For the text-containing cell, return its midpoint in [X, Y] coordinate format. 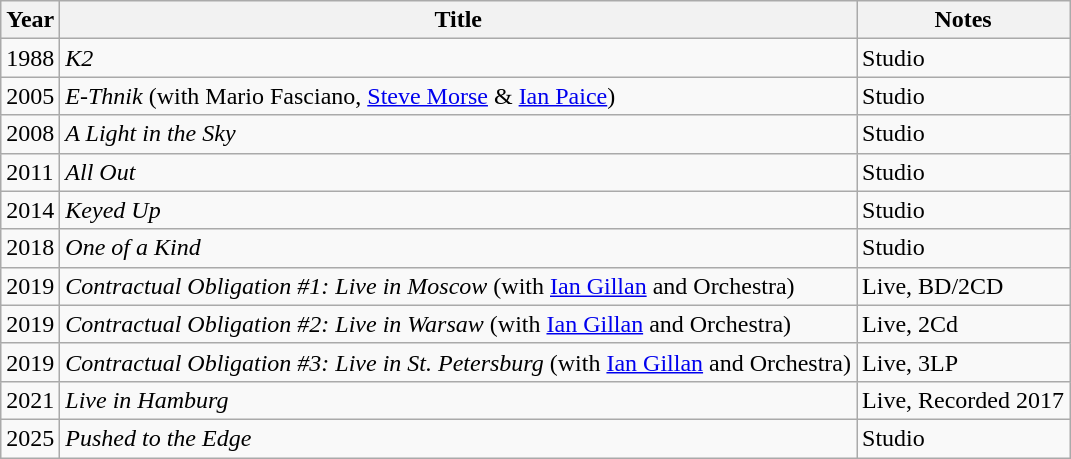
Contractual Obligation #2: Live in Warsaw (with Ian Gillan and Orchestra) [458, 324]
Title [458, 20]
Pushed to the Edge [458, 438]
2021 [30, 400]
K2 [458, 58]
2025 [30, 438]
A Light in the Sky [458, 134]
E-Thnik (with Mario Fasciano, Steve Morse & Ian Paice) [458, 96]
Contractual Obligation #3: Live in St. Petersburg (with Ian Gillan and Orchestra) [458, 362]
Notes [964, 20]
Live, 2Cd [964, 324]
2011 [30, 172]
Contractual Obligation #1: Live in Moscow (with Ian Gillan and Orchestra) [458, 286]
2014 [30, 210]
2018 [30, 248]
1988 [30, 58]
Live, 3LP [964, 362]
2005 [30, 96]
Live in Hamburg [458, 400]
One of a Kind [458, 248]
Keyed Up [458, 210]
Live, BD/2CD [964, 286]
Live, Recorded 2017 [964, 400]
All Out [458, 172]
Year [30, 20]
2008 [30, 134]
